Search for the cell housing the specified text and yield its [X, Y] center coordinate. 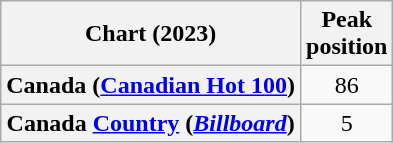
Chart (2023) [151, 34]
86 [347, 85]
Peakposition [347, 34]
Canada (Canadian Hot 100) [151, 85]
Canada Country (Billboard) [151, 123]
5 [347, 123]
